Identify which cell holds the provided text, then report its (x, y) central coordinate. 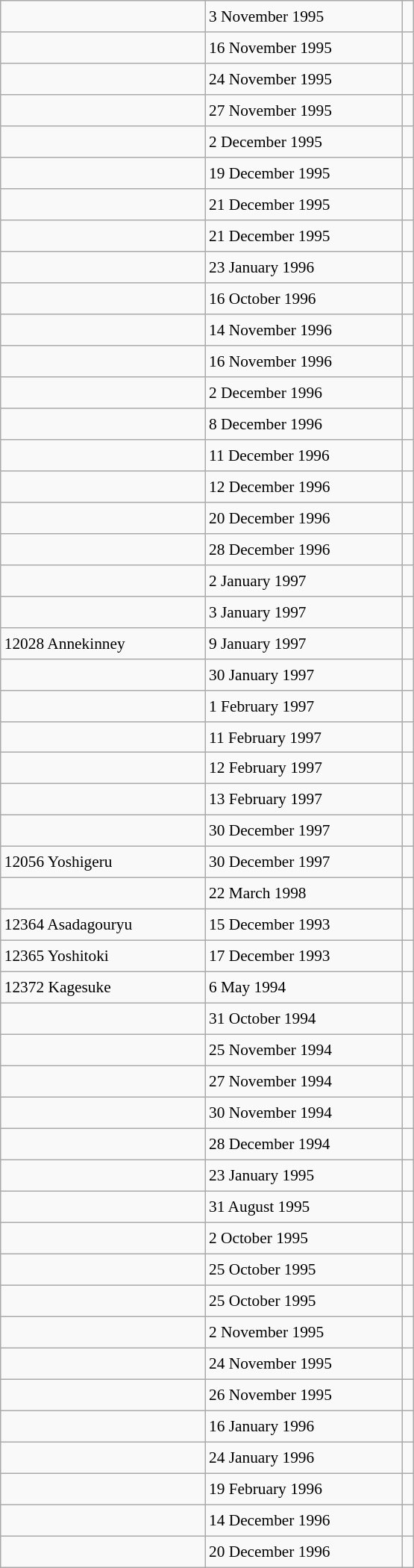
23 January 1995 (304, 1175)
16 November 1996 (304, 361)
12056 Yoshigeru (103, 862)
16 October 1996 (304, 299)
19 December 1995 (304, 173)
31 October 1994 (304, 1019)
1 February 1997 (304, 706)
2 October 1995 (304, 1238)
26 November 1995 (304, 1395)
2 December 1996 (304, 393)
12 December 1996 (304, 486)
27 November 1995 (304, 111)
13 February 1997 (304, 800)
28 December 1996 (304, 549)
24 January 1996 (304, 1457)
22 March 1998 (304, 894)
15 December 1993 (304, 925)
23 January 1996 (304, 267)
11 December 1996 (304, 455)
2 December 1995 (304, 142)
19 February 1996 (304, 1489)
16 January 1996 (304, 1426)
30 January 1997 (304, 674)
12364 Asadagouryu (103, 925)
17 December 1993 (304, 956)
31 August 1995 (304, 1207)
11 February 1997 (304, 737)
6 May 1994 (304, 988)
3 November 1995 (304, 16)
2 November 1995 (304, 1332)
12365 Yoshitoki (103, 956)
14 November 1996 (304, 330)
3 January 1997 (304, 612)
2 January 1997 (304, 580)
12 February 1997 (304, 768)
9 January 1997 (304, 643)
16 November 1995 (304, 48)
27 November 1994 (304, 1082)
25 November 1994 (304, 1051)
12372 Kagesuke (103, 988)
30 November 1994 (304, 1113)
14 December 1996 (304, 1520)
8 December 1996 (304, 423)
28 December 1994 (304, 1144)
12028 Annekinney (103, 643)
